Extract the (X, Y) coordinate from the center of the cell holding the provided text.  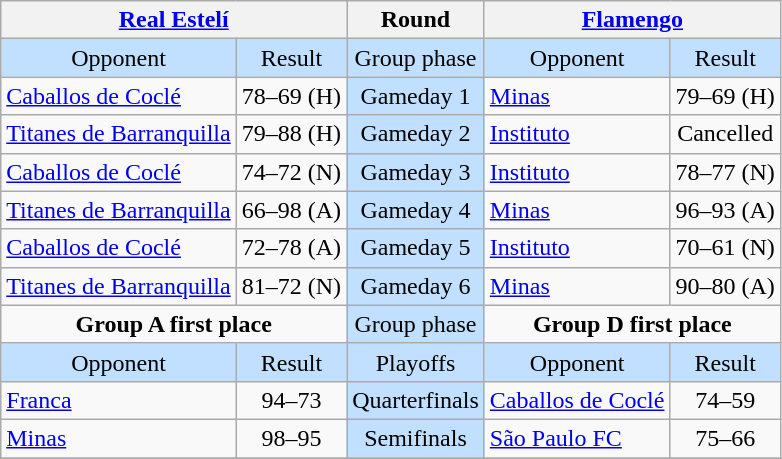
96–93 (A) (725, 210)
Gameday 3 (416, 172)
Gameday 4 (416, 210)
66–98 (A) (291, 210)
79–88 (H) (291, 134)
Flamengo (632, 20)
Gameday 2 (416, 134)
75–66 (725, 438)
72–78 (A) (291, 248)
Semifinals (416, 438)
78–69 (H) (291, 96)
94–73 (291, 400)
Cancelled (725, 134)
70–61 (N) (725, 248)
74–59 (725, 400)
Gameday 6 (416, 286)
74–72 (N) (291, 172)
78–77 (N) (725, 172)
Round (416, 20)
98–95 (291, 438)
Real Estelí (174, 20)
81–72 (N) (291, 286)
Quarterfinals (416, 400)
79–69 (H) (725, 96)
Gameday 1 (416, 96)
Playoffs (416, 362)
Group A first place (174, 324)
São Paulo FC (577, 438)
90–80 (A) (725, 286)
Franca (118, 400)
Group D first place (632, 324)
Gameday 5 (416, 248)
